Identify which cell holds the provided text, then report its [X, Y] central coordinate. 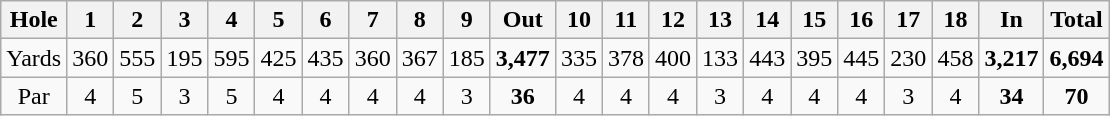
230 [908, 58]
435 [326, 58]
595 [232, 58]
18 [956, 20]
3,477 [522, 58]
16 [862, 20]
335 [578, 58]
10 [578, 20]
34 [1012, 96]
378 [626, 58]
12 [672, 20]
400 [672, 58]
Hole [34, 20]
133 [720, 58]
2 [138, 20]
443 [768, 58]
195 [184, 58]
8 [420, 20]
7 [372, 20]
445 [862, 58]
185 [466, 58]
3,217 [1012, 58]
Par [34, 96]
70 [1076, 96]
6,694 [1076, 58]
14 [768, 20]
11 [626, 20]
458 [956, 58]
1 [90, 20]
Out [522, 20]
9 [466, 20]
Yards [34, 58]
Total [1076, 20]
17 [908, 20]
15 [814, 20]
6 [326, 20]
36 [522, 96]
395 [814, 58]
367 [420, 58]
555 [138, 58]
425 [278, 58]
13 [720, 20]
In [1012, 20]
